Return the [X, Y] coordinate for the center point of the cell that contains the specified text.  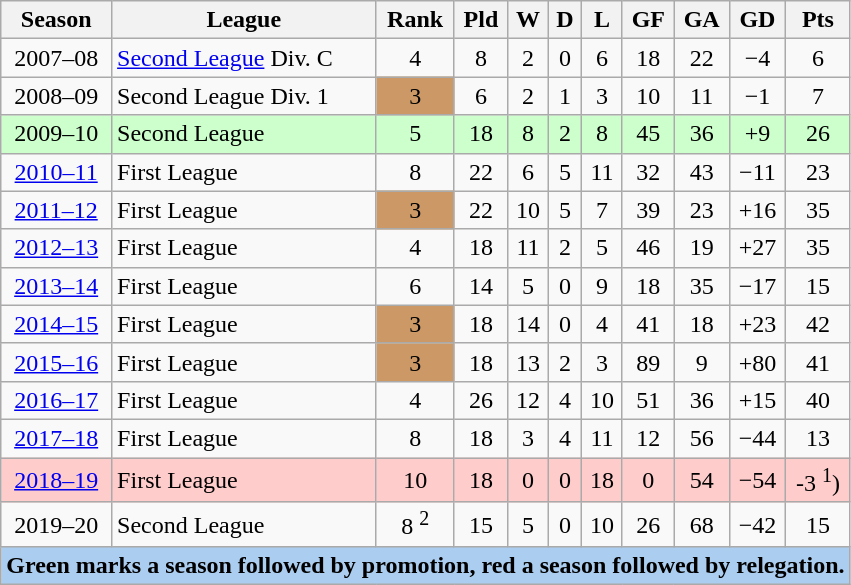
W [528, 20]
89 [648, 362]
+23 [758, 324]
2016–17 [56, 400]
8 2 [415, 524]
D [564, 20]
−54 [758, 480]
Rank [415, 20]
−17 [758, 286]
-3 1) [818, 480]
42 [818, 324]
−4 [758, 58]
2014–15 [56, 324]
43 [702, 172]
2010–11 [56, 172]
−11 [758, 172]
46 [648, 248]
GA [702, 20]
L [602, 20]
54 [702, 480]
−44 [758, 438]
Season [56, 20]
39 [648, 210]
+16 [758, 210]
32 [648, 172]
Green marks a season followed by promotion, red a season followed by relegation. [426, 566]
2019–20 [56, 524]
2017–18 [56, 438]
Pts [818, 20]
2013–14 [56, 286]
GD [758, 20]
Second League Div. 1 [244, 96]
2011–12 [56, 210]
+80 [758, 362]
45 [648, 134]
2015–16 [56, 362]
+15 [758, 400]
1 [564, 96]
56 [702, 438]
+9 [758, 134]
2009–10 [56, 134]
GF [648, 20]
2007–08 [56, 58]
League [244, 20]
2018–19 [56, 480]
40 [818, 400]
Pld [480, 20]
+27 [758, 248]
2012–13 [56, 248]
Second League Div. C [244, 58]
51 [648, 400]
2008–09 [56, 96]
−42 [758, 524]
19 [702, 248]
68 [702, 524]
−1 [758, 96]
